Locate the cell with the specified text and output its [x, y] center coordinate. 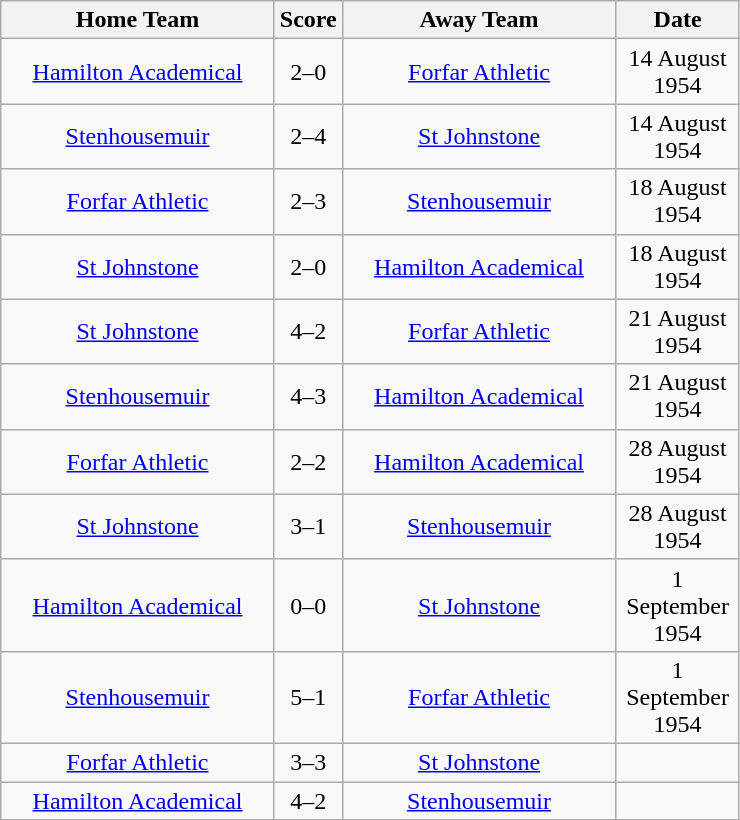
2–4 [308, 136]
Score [308, 20]
Home Team [138, 20]
5–1 [308, 697]
2–3 [308, 202]
4–3 [308, 396]
3–3 [308, 762]
0–0 [308, 605]
2–2 [308, 462]
3–1 [308, 526]
Date [678, 20]
Away Team [479, 20]
